Scan for the cell matching the given text and deliver its [x, y] coordinate at center. 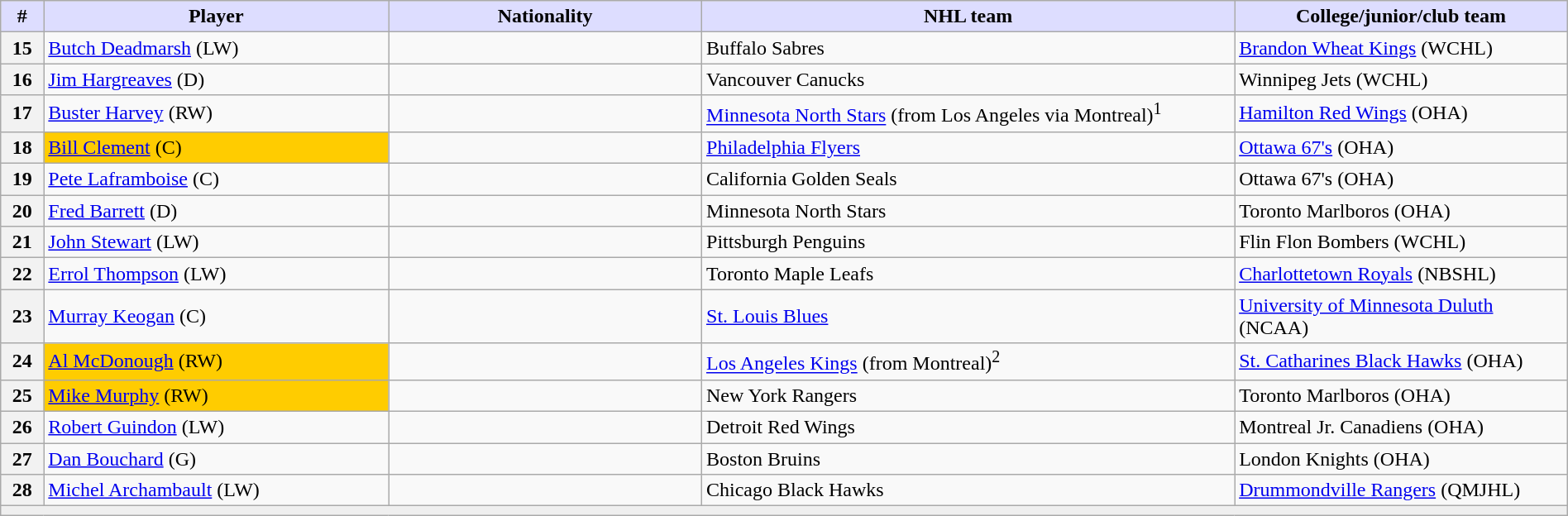
18 [22, 147]
Pete Laframboise (C) [217, 179]
Vancouver Canucks [968, 79]
Philadelphia Flyers [968, 147]
Al McDonough (RW) [217, 362]
London Knights (OHA) [1401, 459]
15 [22, 48]
Michel Archambault (LW) [217, 490]
23 [22, 316]
Dan Bouchard (G) [217, 459]
Hamilton Red Wings (OHA) [1401, 114]
Robert Guindon (LW) [217, 427]
Fred Barrett (D) [217, 211]
Mike Murphy (RW) [217, 395]
Pittsburgh Penguins [968, 242]
26 [22, 427]
Charlottetown Royals (NBSHL) [1401, 274]
21 [22, 242]
Los Angeles Kings (from Montreal)2 [968, 362]
Player [217, 17]
John Stewart (LW) [217, 242]
28 [22, 490]
Brandon Wheat Kings (WCHL) [1401, 48]
Jim Hargreaves (D) [217, 79]
24 [22, 362]
Toronto Maple Leafs [968, 274]
Bill Clement (C) [217, 147]
22 [22, 274]
Minnesota North Stars (from Los Angeles via Montreal)1 [968, 114]
16 [22, 79]
20 [22, 211]
Drummondville Rangers (QMJHL) [1401, 490]
# [22, 17]
College/junior/club team [1401, 17]
Nationality [546, 17]
California Golden Seals [968, 179]
University of Minnesota Duluth (NCAA) [1401, 316]
Chicago Black Hawks [968, 490]
Winnipeg Jets (WCHL) [1401, 79]
Murray Keogan (C) [217, 316]
New York Rangers [968, 395]
19 [22, 179]
Errol Thompson (LW) [217, 274]
Buffalo Sabres [968, 48]
17 [22, 114]
25 [22, 395]
Minnesota North Stars [968, 211]
Detroit Red Wings [968, 427]
Boston Bruins [968, 459]
Butch Deadmarsh (LW) [217, 48]
NHL team [968, 17]
St. Catharines Black Hawks (OHA) [1401, 362]
Buster Harvey (RW) [217, 114]
Flin Flon Bombers (WCHL) [1401, 242]
27 [22, 459]
Montreal Jr. Canadiens (OHA) [1401, 427]
St. Louis Blues [968, 316]
